Capture the cell that displays the provided text and extract its (x, y) central coordinate. 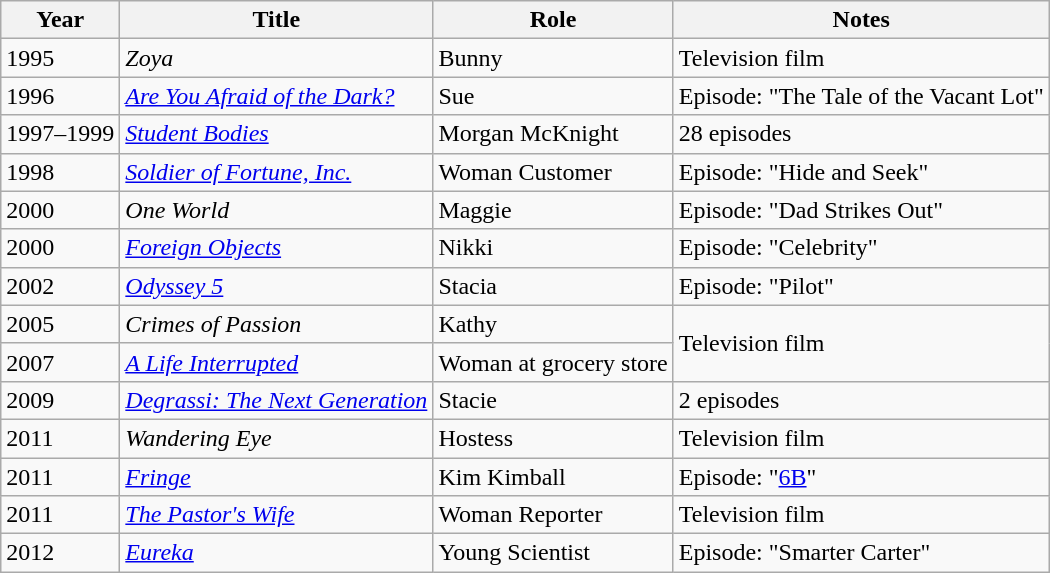
2002 (60, 286)
Episode: "The Tale of the Vacant Lot" (861, 96)
Soldier of Fortune, Inc. (276, 172)
2 episodes (861, 400)
Morgan McKnight (553, 134)
Episode: "Dad Strikes Out" (861, 210)
Crimes of Passion (276, 324)
Hostess (553, 438)
2007 (60, 362)
Title (276, 20)
Nikki (553, 248)
1996 (60, 96)
2012 (60, 553)
28 episodes (861, 134)
Episode: "Smarter Carter" (861, 553)
Notes (861, 20)
1997–1999 (60, 134)
Degrassi: The Next Generation (276, 400)
Zoya (276, 58)
Episode: "Pilot" (861, 286)
Wandering Eye (276, 438)
Bunny (553, 58)
The Pastor's Wife (276, 515)
Kathy (553, 324)
2009 (60, 400)
Maggie (553, 210)
Stacie (553, 400)
Sue (553, 96)
One World (276, 210)
1998 (60, 172)
Woman Customer (553, 172)
Stacia (553, 286)
Young Scientist (553, 553)
Kim Kimball (553, 477)
Are You Afraid of the Dark? (276, 96)
Woman at grocery store (553, 362)
Fringe (276, 477)
Episode: "6B" (861, 477)
Foreign Objects (276, 248)
Woman Reporter (553, 515)
Eureka (276, 553)
Year (60, 20)
Odyssey 5 (276, 286)
2005 (60, 324)
Role (553, 20)
1995 (60, 58)
Episode: "Hide and Seek" (861, 172)
A Life Interrupted (276, 362)
Student Bodies (276, 134)
Episode: "Celebrity" (861, 248)
